Scan for the cell matching the given text and deliver its [X, Y] coordinate at center. 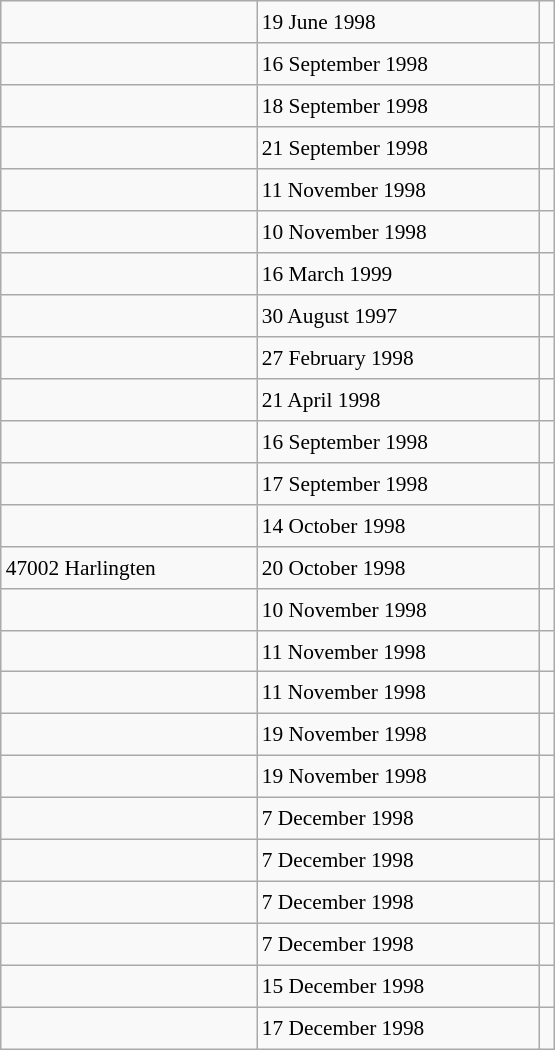
14 October 1998 [398, 525]
17 December 1998 [398, 1028]
27 February 1998 [398, 358]
21 April 1998 [398, 399]
18 September 1998 [398, 106]
47002 Harlingten [129, 567]
21 September 1998 [398, 148]
19 June 1998 [398, 22]
20 October 1998 [398, 567]
30 August 1997 [398, 316]
16 March 1999 [398, 274]
15 December 1998 [398, 986]
17 September 1998 [398, 483]
